Search for the cell housing the specified text and yield its [x, y] center coordinate. 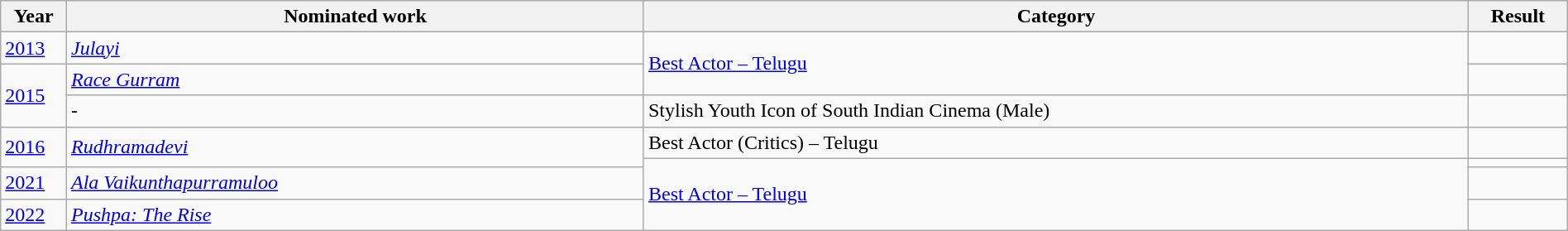
Race Gurram [356, 79]
Best Actor (Critics) – Telugu [1055, 142]
2022 [34, 214]
Category [1055, 17]
Pushpa: The Rise [356, 214]
Ala Vaikunthapurramuloo [356, 183]
Stylish Youth Icon of South Indian Cinema (Male) [1055, 111]
2016 [34, 147]
Rudhramadevi [356, 147]
2013 [34, 48]
2015 [34, 95]
Result [1518, 17]
2021 [34, 183]
Julayi [356, 48]
Year [34, 17]
- [356, 111]
Nominated work [356, 17]
